Pinpoint the cell where the given text exists, returning its (X, Y) midpoint coordinate. 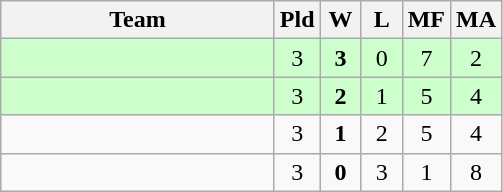
Pld (297, 20)
MA (476, 20)
W (340, 20)
8 (476, 172)
MF (426, 20)
7 (426, 58)
L (382, 20)
Team (138, 20)
